From the cell containing the given text, extract its center point as [x, y] coordinate. 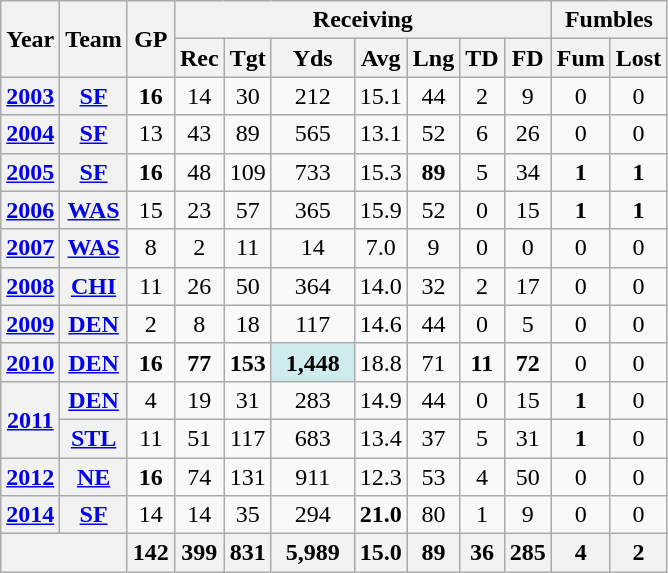
212 [312, 96]
2011 [30, 419]
Lost [638, 58]
14.0 [380, 286]
12.3 [380, 477]
15.0 [380, 553]
365 [312, 210]
19 [199, 400]
109 [248, 172]
14.9 [380, 400]
15.1 [380, 96]
GP [150, 39]
13 [150, 134]
71 [433, 362]
2004 [30, 134]
35 [248, 515]
Yds [312, 58]
2008 [30, 286]
36 [482, 553]
294 [312, 515]
2005 [30, 172]
2003 [30, 96]
142 [150, 553]
NE [94, 477]
Lng [433, 58]
Team [94, 39]
13.1 [380, 134]
18 [248, 324]
Receiving [362, 20]
131 [248, 477]
2010 [30, 362]
1,448 [312, 362]
364 [312, 286]
399 [199, 553]
57 [248, 210]
5,989 [312, 553]
Tgt [248, 58]
6 [482, 134]
14.6 [380, 324]
CHI [94, 286]
15.3 [380, 172]
7.0 [380, 248]
43 [199, 134]
17 [528, 286]
FD [528, 58]
23 [199, 210]
911 [312, 477]
153 [248, 362]
STL [94, 438]
30 [248, 96]
565 [312, 134]
32 [433, 286]
13.4 [380, 438]
48 [199, 172]
37 [433, 438]
Fumbles [608, 20]
Rec [199, 58]
2014 [30, 515]
74 [199, 477]
34 [528, 172]
18.8 [380, 362]
53 [433, 477]
TD [482, 58]
Avg [380, 58]
21.0 [380, 515]
Year [30, 39]
733 [312, 172]
2006 [30, 210]
Fum [580, 58]
80 [433, 515]
285 [528, 553]
683 [312, 438]
51 [199, 438]
15.9 [380, 210]
283 [312, 400]
2007 [30, 248]
2009 [30, 324]
77 [199, 362]
831 [248, 553]
72 [528, 362]
2012 [30, 477]
